Provide the [x, y] coordinate of the cell's center where the given text is located.  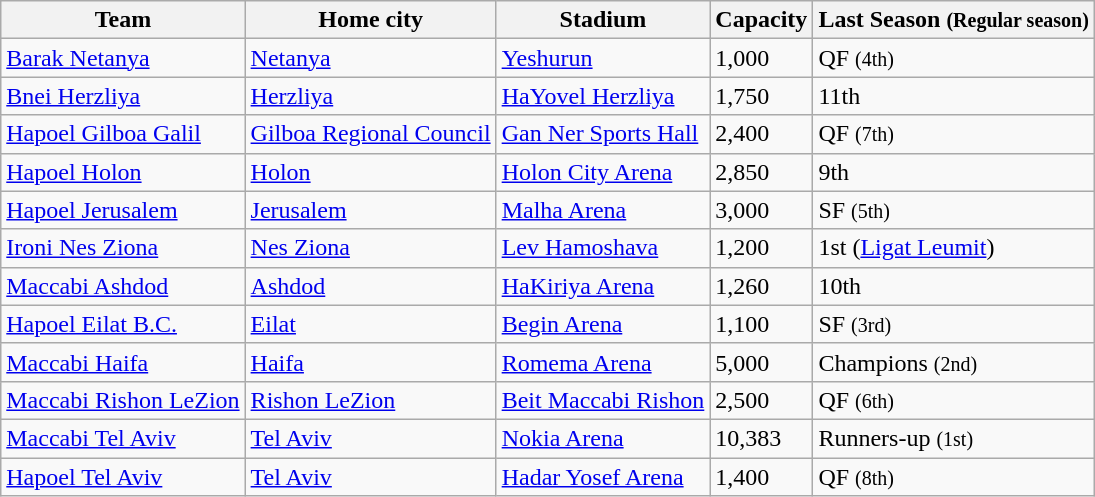
2,500 [762, 400]
SF (5th) [954, 210]
Home city [370, 20]
Barak Netanya [123, 58]
3,000 [762, 210]
Hapoel Tel Aviv [123, 477]
Holon City Arena [603, 172]
HaYovel Herzliya [603, 96]
Maccabi Haifa [123, 362]
Last Season (Regular season) [954, 20]
Hadar Yosef Arena [603, 477]
QF (8th) [954, 477]
Runners-up (1st) [954, 438]
QF (4th) [954, 58]
1,100 [762, 324]
Nokia Arena [603, 438]
Netanya [370, 58]
Beit Maccabi Rishon [603, 400]
Eilat [370, 324]
Begin Arena [603, 324]
2,400 [762, 134]
QF (6th) [954, 400]
1,400 [762, 477]
Romema Arena [603, 362]
Hapoel Gilboa Galil [123, 134]
Ironi Nes Ziona [123, 248]
Maccabi Ashdod [123, 286]
9th [954, 172]
Maccabi Rishon LeZion [123, 400]
11th [954, 96]
Hapoel Eilat B.C. [123, 324]
1st (Ligat Leumit) [954, 248]
Herzliya [370, 96]
Bnei Herzliya [123, 96]
Holon [370, 172]
Maccabi Tel Aviv [123, 438]
1,000 [762, 58]
Haifa [370, 362]
Champions (2nd) [954, 362]
Rishon LeZion [370, 400]
HaKiriya Arena [603, 286]
Malha Arena [603, 210]
Stadium [603, 20]
Ashdod [370, 286]
Gilboa Regional Council [370, 134]
SF (3rd) [954, 324]
Gan Ner Sports Hall [603, 134]
Lev Hamoshava [603, 248]
2,850 [762, 172]
Yeshurun [603, 58]
1,200 [762, 248]
Nes Ziona [370, 248]
1,750 [762, 96]
10th [954, 286]
Hapoel Jerusalem [123, 210]
Capacity [762, 20]
10,383 [762, 438]
1,260 [762, 286]
Hapoel Holon [123, 172]
QF (7th) [954, 134]
Jerusalem [370, 210]
Team [123, 20]
5,000 [762, 362]
